Return the [x, y] coordinate for the center point of the cell that contains the specified text.  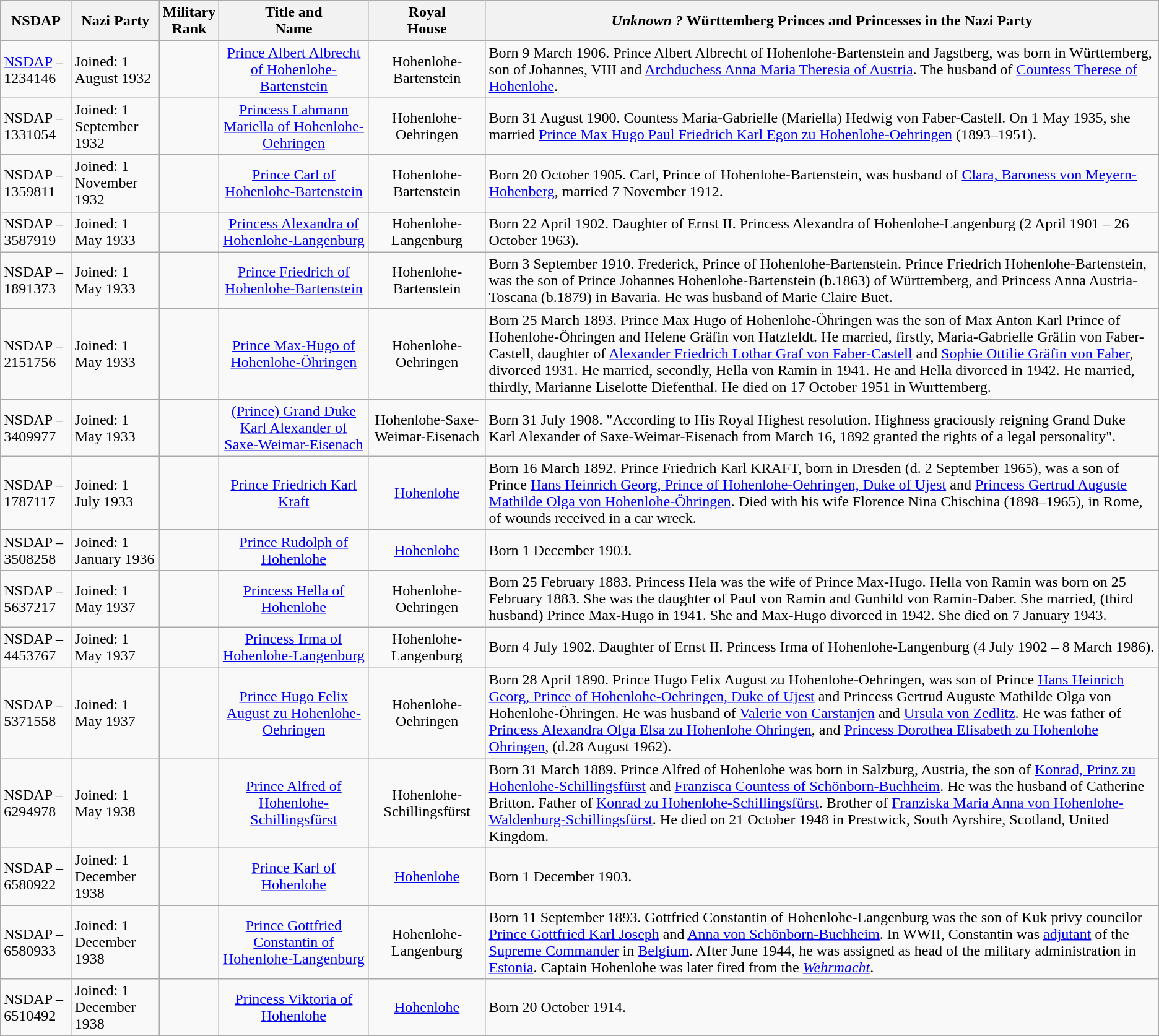
Prince Karl of Hohenlohe [293, 877]
NSDAP – 6294978 [36, 803]
Hohenlohe-Schillingsfürst [427, 803]
NSDAP – 6510492 [36, 1008]
NSDAP – 3587919 [36, 231]
NSDAP – 6580922 [36, 877]
Nazi Party [115, 21]
NSDAP – 2151756 [36, 354]
Unknown ? Württemberg Princes and Princesses in the Nazi Party [822, 21]
NSDAP – 1787117 [36, 493]
Joined: 1 May 1938 [115, 803]
Prince Friedrich Karl Kraft [293, 493]
Joined: 1 August 1932 [115, 69]
Born 4 July 1902. Daughter of Ernst II. Princess Irma of Hohenlohe-Langenburg (4 July 1902 – 8 March 1986). [822, 647]
NSDAP – 5637217 [36, 598]
(Prince) Grand Duke Karl Alexander of Saxe-Weimar-Eisenach [293, 428]
NSDAP – 1891373 [36, 280]
Princess Hella of Hohenlohe [293, 598]
Joined: 1 September 1932 [115, 126]
NSDAP – 1331054 [36, 126]
NSDAP – 1234146 [36, 69]
Joined: 1 July 1933 [115, 493]
NSDAP – 3409977 [36, 428]
Hohenlohe-Saxe-Weimar-Eisenach [427, 428]
NSDAP – 5371558 [36, 712]
Princess Viktoria of Hohenlohe [293, 1008]
Prince Albert Albrecht of Hohenlohe-Bartenstein [293, 69]
NSDAP – 6580933 [36, 942]
NSDAP [36, 21]
Born 20 October 1905. Carl, Prince of Hohenlohe-Bartenstein, was husband of Clara, Baroness von Meyern-Hohenberg, married 7 November 1912. [822, 183]
NSDAP – 4453767 [36, 647]
NSDAP – 1359811 [36, 183]
Prince Carl of Hohenlohe-Bartenstein [293, 183]
Joined: 1 January 1936 [115, 550]
NSDAP – 3508258 [36, 550]
Princess Irma of Hohenlohe-Langenburg [293, 647]
Prince Gottfried Constantin of Hohenlohe-Langenburg [293, 942]
Prince Max-Hugo of Hohenlohe-Öhringen [293, 354]
Born 20 October 1914. [822, 1008]
Born 22 April 1902. Daughter of Ernst II. Princess Alexandra of Hohenlohe-Langenburg (2 April 1901 – 26 October 1963). [822, 231]
RoyalHouse [427, 21]
Prince Rudolph of Hohenlohe [293, 550]
Joined: 1 November 1932 [115, 183]
Prince Hugo Felix August zu Hohenlohe-Oehringen [293, 712]
Prince Friedrich of Hohenlohe-Bartenstein [293, 280]
MilitaryRank [189, 21]
Princess Lahmann Mariella of Hohenlohe-Oehringen [293, 126]
Princess Alexandra of Hohenlohe-Langenburg [293, 231]
Title andName [293, 21]
Prince Alfred of Hohenlohe-Schillingsfürst [293, 803]
